Scan for the cell matching the given text and deliver its (x, y) coordinate at center. 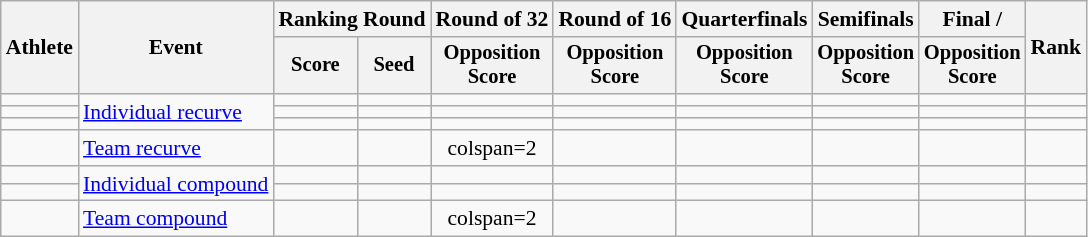
Ranking Round (352, 19)
Individual recurve (176, 112)
Score (315, 66)
Semifinals (866, 19)
Rank (1056, 48)
Final / (972, 19)
Round of 32 (492, 19)
Team compound (176, 219)
Individual compound (176, 184)
Seed (394, 66)
Quarterfinals (744, 19)
Athlete (40, 48)
Event (176, 48)
Team recurve (176, 148)
Round of 16 (614, 19)
